Identify which cell holds the provided text, then report its (x, y) central coordinate. 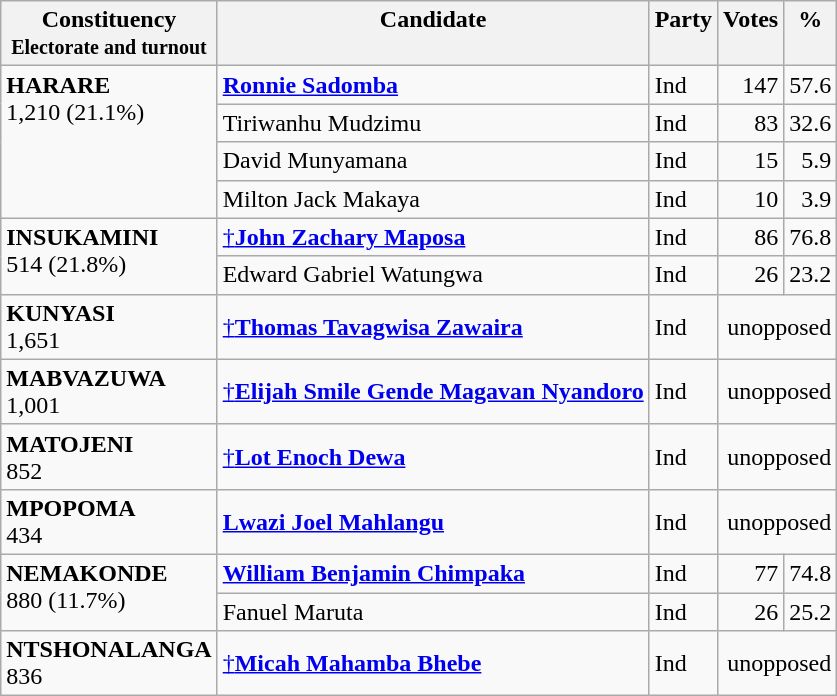
†Elijah Smile Gende Magavan Nyandoro (433, 392)
32.6 (810, 123)
Edward Gabriel Watungwa (433, 275)
MPOPOMA434 (109, 522)
†Lot Enoch Dewa (433, 456)
86 (751, 237)
NEMAKONDE880 (11.7%) (109, 592)
76.8 (810, 237)
10 (751, 199)
Fanuel Maruta (433, 611)
ConstituencyElectorate and turnout (109, 34)
KUNYASI1,651 (109, 326)
147 (751, 85)
HARARE1,210 (21.1%) (109, 142)
David Munyamana (433, 161)
3.9 (810, 199)
77 (751, 573)
Candidate (433, 34)
MATOJENI852 (109, 456)
NTSHONALANGA836 (109, 664)
25.2 (810, 611)
Party (683, 34)
5.9 (810, 161)
William Benjamin Chimpaka (433, 573)
57.6 (810, 85)
†John Zachary Maposa (433, 237)
23.2 (810, 275)
†Thomas Tavagwisa Zawaira (433, 326)
Ronnie Sadomba (433, 85)
MABVAZUWA1,001 (109, 392)
% (810, 34)
15 (751, 161)
†Micah Mahamba Bhebe (433, 664)
83 (751, 123)
Tiriwanhu Mudzimu (433, 123)
INSUKAMINI514 (21.8%) (109, 256)
Milton Jack Makaya (433, 199)
Lwazi Joel Mahlangu (433, 522)
Votes (751, 34)
74.8 (810, 573)
